Detect which cell encompasses the target text, then output its [x, y] center coordinate. 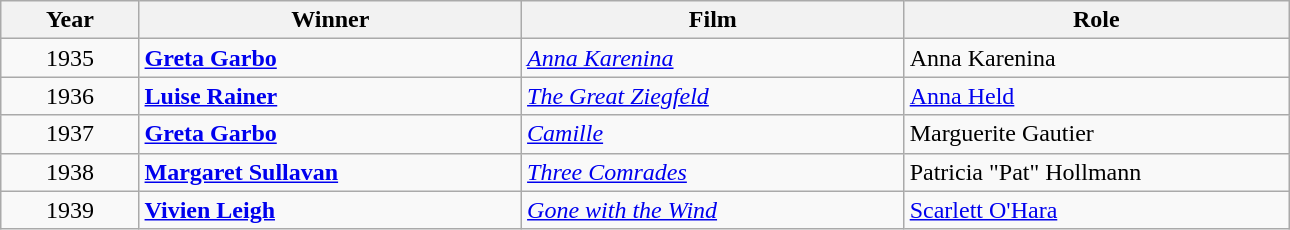
The Great Ziegfeld [714, 96]
Patricia "Pat" Hollmann [1096, 172]
1936 [70, 96]
1939 [70, 210]
Role [1096, 20]
1935 [70, 58]
Anna Held [1096, 96]
Marguerite Gautier [1096, 134]
Scarlett O'Hara [1096, 210]
Gone with the Wind [714, 210]
1938 [70, 172]
Luise Rainer [330, 96]
1937 [70, 134]
Margaret Sullavan [330, 172]
Film [714, 20]
Vivien Leigh [330, 210]
Year [70, 20]
Camille [714, 134]
Winner [330, 20]
Three Comrades [714, 172]
